From the cell containing the given text, extract its center point as (X, Y) coordinate. 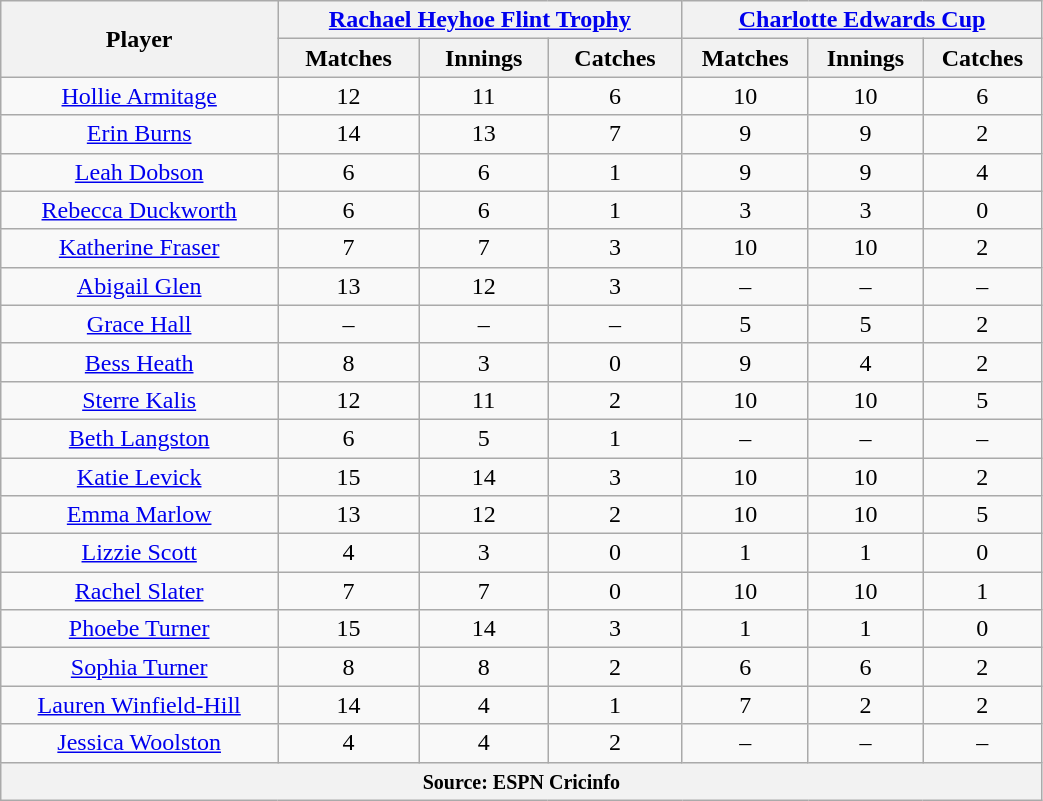
Katherine Fraser (140, 248)
Jessica Woolston (140, 743)
Sterre Kalis (140, 400)
Leah Dobson (140, 172)
Source: ESPN Cricinfo (522, 781)
Rachel Slater (140, 591)
Rachael Heyhoe Flint Trophy (480, 20)
Abigail Glen (140, 286)
Player (140, 39)
Beth Langston (140, 438)
Katie Levick (140, 477)
Rebecca Duckworth (140, 210)
Lauren Winfield-Hill (140, 705)
Lizzie Scott (140, 553)
Emma Marlow (140, 515)
Phoebe Turner (140, 629)
Bess Heath (140, 362)
Sophia Turner (140, 667)
Erin Burns (140, 134)
Charlotte Edwards Cup (862, 20)
Hollie Armitage (140, 96)
Grace Hall (140, 324)
